Detect which cell encompasses the target text, then output its (x, y) center coordinate. 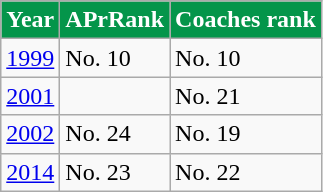
1999 (30, 58)
2002 (30, 134)
Coaches rank (246, 20)
No. 22 (246, 172)
No. 21 (246, 96)
No. 19 (246, 134)
2014 (30, 172)
2001 (30, 96)
APrRank (115, 20)
No. 23 (115, 172)
Year (30, 20)
No. 24 (115, 134)
